Find where the given text appears and provide that cell's center as (x, y) coordinate. 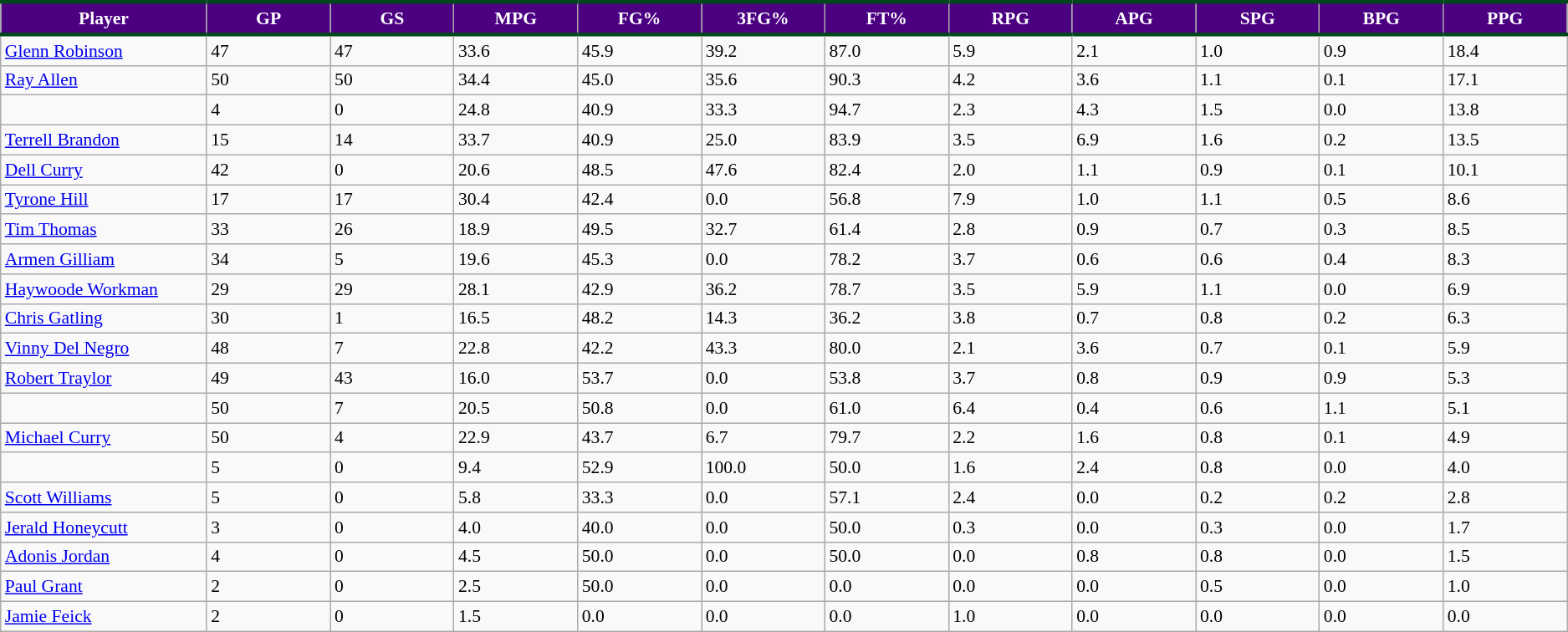
94.7 (886, 110)
34 (268, 259)
33.6 (516, 50)
FT% (886, 18)
FG% (640, 18)
52.9 (640, 468)
2.2 (1010, 438)
61.0 (886, 408)
Glenn Robinson (104, 50)
PPG (1505, 18)
3.8 (1010, 319)
2.5 (516, 587)
Jerald Honeycutt (104, 528)
56.8 (886, 200)
2.3 (1010, 110)
80.0 (886, 349)
25.0 (764, 140)
30.4 (516, 200)
48.5 (640, 170)
Jamie Feick (104, 617)
4.3 (1134, 110)
18.4 (1505, 50)
Terrell Brandon (104, 140)
42 (268, 170)
20.5 (516, 408)
13.8 (1505, 110)
16.0 (516, 379)
18.9 (516, 230)
57.1 (886, 497)
15 (268, 140)
Haywoode Workman (104, 289)
6.3 (1505, 319)
Armen Gilliam (104, 259)
40.0 (640, 528)
32.7 (764, 230)
8.3 (1505, 259)
3 (268, 528)
10.1 (1505, 170)
78.2 (886, 259)
22.9 (516, 438)
Chris Gatling (104, 319)
61.4 (886, 230)
33 (268, 230)
5.8 (516, 497)
42.9 (640, 289)
13.5 (1505, 140)
82.4 (886, 170)
14 (392, 140)
9.4 (516, 468)
8.6 (1505, 200)
Michael Curry (104, 438)
4.5 (516, 557)
6.4 (1010, 408)
87.0 (886, 50)
49 (268, 379)
48.2 (640, 319)
Scott Williams (104, 497)
43.3 (764, 349)
1.7 (1505, 528)
7.9 (1010, 200)
100.0 (764, 468)
39.2 (764, 50)
MPG (516, 18)
35.6 (764, 80)
RPG (1010, 18)
43.7 (640, 438)
33.7 (516, 140)
53.8 (886, 379)
Tim Thomas (104, 230)
45.0 (640, 80)
19.6 (516, 259)
20.6 (516, 170)
42.4 (640, 200)
83.9 (886, 140)
47.6 (764, 170)
42.2 (640, 349)
30 (268, 319)
Robert Traylor (104, 379)
2.0 (1010, 170)
Player (104, 18)
16.5 (516, 319)
53.7 (640, 379)
Paul Grant (104, 587)
Tyrone Hill (104, 200)
GP (268, 18)
24.8 (516, 110)
5.1 (1505, 408)
1 (392, 319)
50.8 (640, 408)
Adonis Jordan (104, 557)
Vinny Del Negro (104, 349)
48 (268, 349)
34.4 (516, 80)
3FG% (764, 18)
6.7 (764, 438)
5.3 (1505, 379)
22.8 (516, 349)
SPG (1258, 18)
79.7 (886, 438)
4.9 (1505, 438)
49.5 (640, 230)
90.3 (886, 80)
43 (392, 379)
28.1 (516, 289)
4.2 (1010, 80)
17.1 (1505, 80)
78.7 (886, 289)
45.9 (640, 50)
8.5 (1505, 230)
BPG (1382, 18)
GS (392, 18)
Dell Curry (104, 170)
Ray Allen (104, 80)
26 (392, 230)
APG (1134, 18)
14.3 (764, 319)
45.3 (640, 259)
